Return the (X, Y) coordinate for the center point of the cell that contains the specified text.  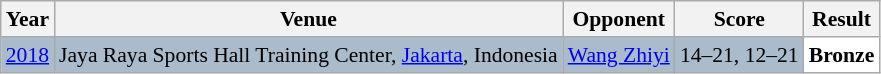
Venue (308, 19)
14–21, 12–21 (740, 55)
Bronze (842, 55)
Jaya Raya Sports Hall Training Center, Jakarta, Indonesia (308, 55)
Opponent (619, 19)
Year (28, 19)
Result (842, 19)
2018 (28, 55)
Score (740, 19)
Wang Zhiyi (619, 55)
